From the cell containing the given text, extract its center point as [X, Y] coordinate. 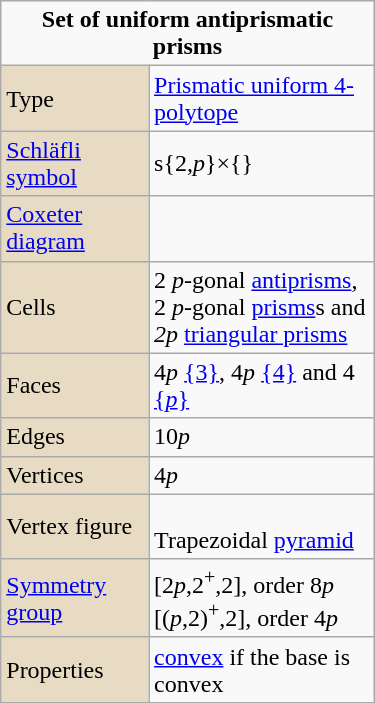
s{2,p}×{} [262, 164]
Vertices [75, 475]
Edges [75, 437]
Trapezoidal pyramid [262, 526]
Vertex figure [75, 526]
Cells [75, 307]
4p [262, 475]
4p {3}, 4p {4} and 4 {p} [262, 386]
Schläfli symbol [75, 164]
Faces [75, 386]
Properties [75, 670]
Prismatic uniform 4-polytope [262, 98]
Set of uniform antiprismatic prisms [188, 34]
Coxeter diagram [75, 228]
2 p-gonal antiprisms,2 p-gonal prismss and2p triangular prisms [262, 307]
Symmetry group [75, 598]
convex if the base is convex [262, 670]
[2p,2+,2], order 8p[(p,2)+,2], order 4p [262, 598]
Type [75, 98]
10p [262, 437]
